Return the [X, Y] coordinate for the center point of the cell that contains the specified text.  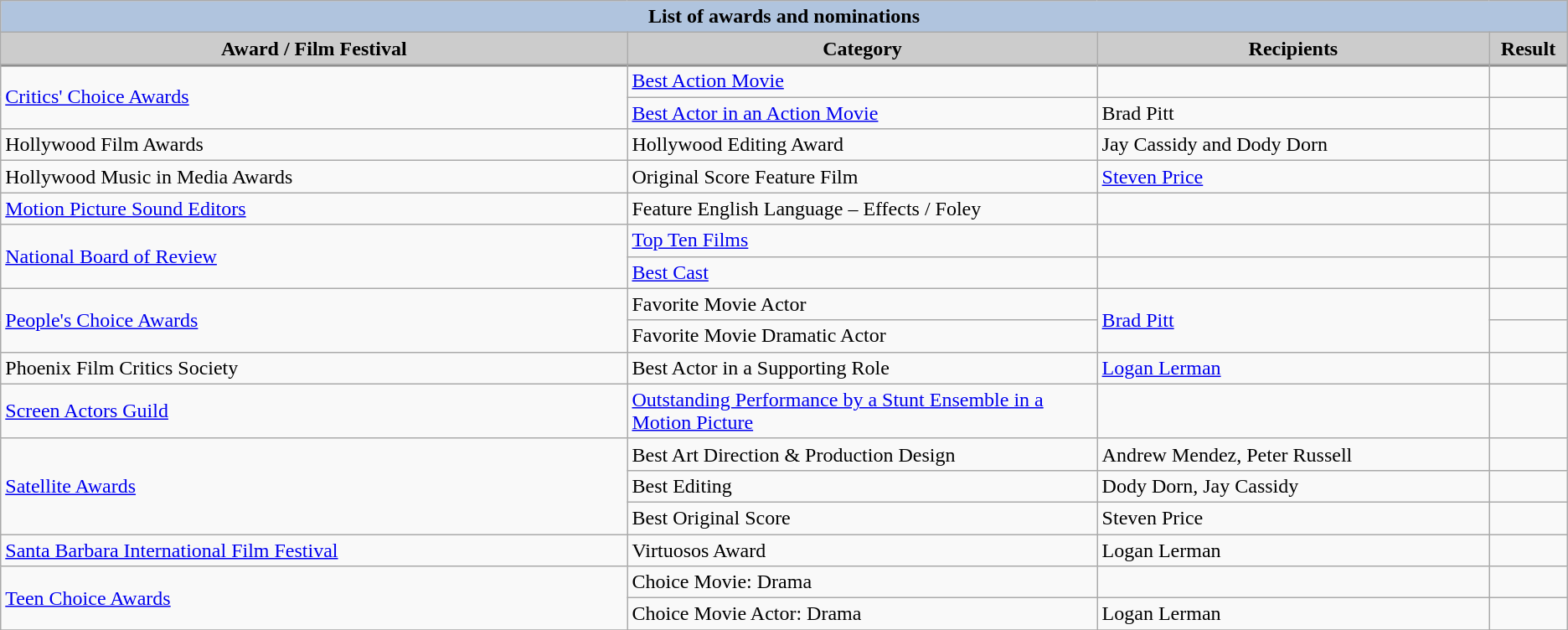
Best Art Direction & Production Design [863, 454]
Screen Actors Guild [314, 411]
Category [863, 49]
Recipients [1293, 49]
Best Action Movie [863, 81]
Hollywood Editing Award [863, 145]
Satellite Awards [314, 486]
Motion Picture Sound Editors [314, 209]
Choice Movie: Drama [863, 582]
Hollywood Film Awards [314, 145]
Result [1529, 49]
Best Cast [863, 272]
Best Editing [863, 486]
Virtuosos Award [863, 550]
Hollywood Music in Media Awards [314, 177]
Phoenix Film Critics Society [314, 368]
Award / Film Festival [314, 49]
Top Ten Films [863, 240]
Dody Dorn, Jay Cassidy [1293, 486]
Best Actor in an Action Movie [863, 113]
Santa Barbara International Film Festival [314, 550]
Best Actor in a Supporting Role [863, 368]
Original Score Feature Film [863, 177]
Critics' Choice Awards [314, 97]
Choice Movie Actor: Drama [863, 614]
Outstanding Performance by a Stunt Ensemble in a Motion Picture [863, 411]
Favorite Movie Dramatic Actor [863, 336]
Feature English Language – Effects / Foley [863, 209]
National Board of Review [314, 256]
Teen Choice Awards [314, 598]
Favorite Movie Actor [863, 304]
People's Choice Awards [314, 320]
Best Original Score [863, 518]
Jay Cassidy and Dody Dorn [1293, 145]
List of awards and nominations [784, 17]
Andrew Mendez, Peter Russell [1293, 454]
